Return [x, y] of the center of cell containing provided text 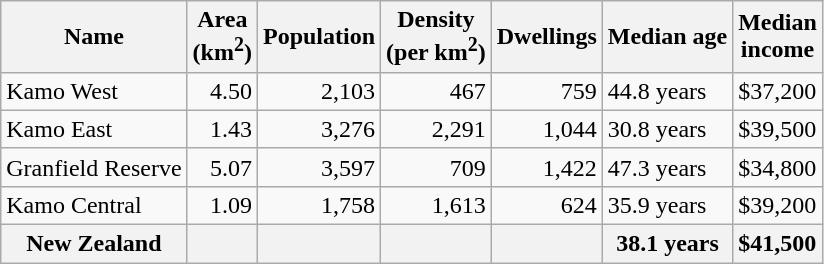
New Zealand [94, 244]
1,422 [546, 167]
2,103 [318, 91]
Density(per km2) [436, 37]
Dwellings [546, 37]
Granfield Reserve [94, 167]
2,291 [436, 129]
$39,200 [778, 205]
1,044 [546, 129]
5.07 [222, 167]
Name [94, 37]
1.43 [222, 129]
Kamo West [94, 91]
Area(km2) [222, 37]
Medianincome [778, 37]
44.8 years [667, 91]
3,597 [318, 167]
624 [546, 205]
$37,200 [778, 91]
Median age [667, 37]
Kamo East [94, 129]
$41,500 [778, 244]
467 [436, 91]
35.9 years [667, 205]
1,758 [318, 205]
759 [546, 91]
Kamo Central [94, 205]
4.50 [222, 91]
Population [318, 37]
709 [436, 167]
$39,500 [778, 129]
30.8 years [667, 129]
47.3 years [667, 167]
1,613 [436, 205]
$34,800 [778, 167]
38.1 years [667, 244]
1.09 [222, 205]
3,276 [318, 129]
